Detect which cell encompasses the target text, then output its [X, Y] center coordinate. 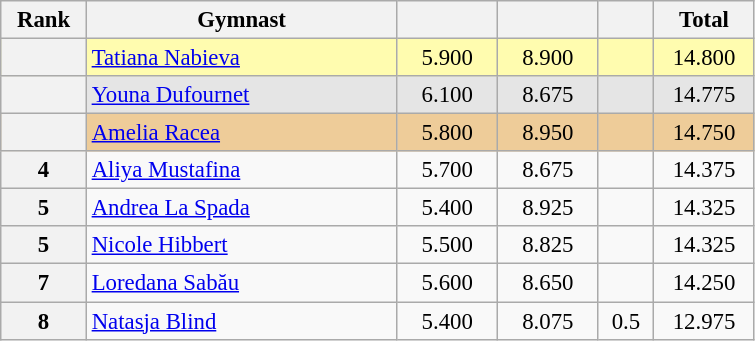
0.5 [626, 321]
Amelia Racea [242, 133]
8.650 [548, 283]
8.950 [548, 133]
5.800 [448, 133]
14.375 [704, 170]
4 [44, 170]
Rank [44, 20]
Nicole Hibbert [242, 245]
Natasja Blind [242, 321]
Tatiana Nabieva [242, 58]
8.925 [548, 208]
Total [704, 20]
Gymnast [242, 20]
5.900 [448, 58]
8.825 [548, 245]
12.975 [704, 321]
8.900 [548, 58]
Aliya Mustafina [242, 170]
5.500 [448, 245]
Loredana Sabău [242, 283]
14.775 [704, 95]
Youna Dufournet [242, 95]
6.100 [448, 95]
14.250 [704, 283]
14.800 [704, 58]
7 [44, 283]
8.075 [548, 321]
8 [44, 321]
5.600 [448, 283]
Andrea La Spada [242, 208]
14.750 [704, 133]
5.700 [448, 170]
